Search for the cell housing the specified text and yield its (X, Y) center coordinate. 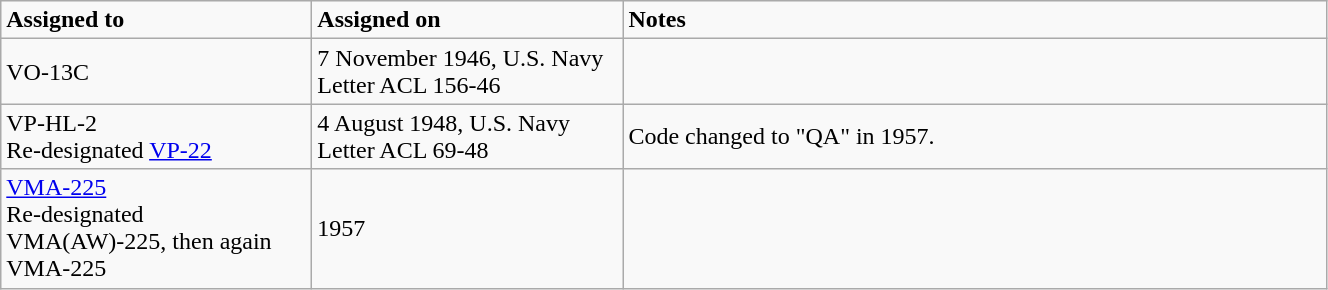
1957 (468, 228)
Assigned on (468, 20)
4 August 1948, U.S. Navy Letter ACL 69-48 (468, 136)
7 November 1946, U.S. Navy Letter ACL 156-46 (468, 72)
VO-13C (156, 72)
VMA-225Re-designated VMA(AW)-225, then again VMA-225 (156, 228)
VP-HL-2Re-designated VP-22 (156, 136)
Code changed to "QA" in 1957. (975, 136)
Assigned to (156, 20)
Notes (975, 20)
